Extract the [x, y] coordinate from the center of the cell holding the provided text.  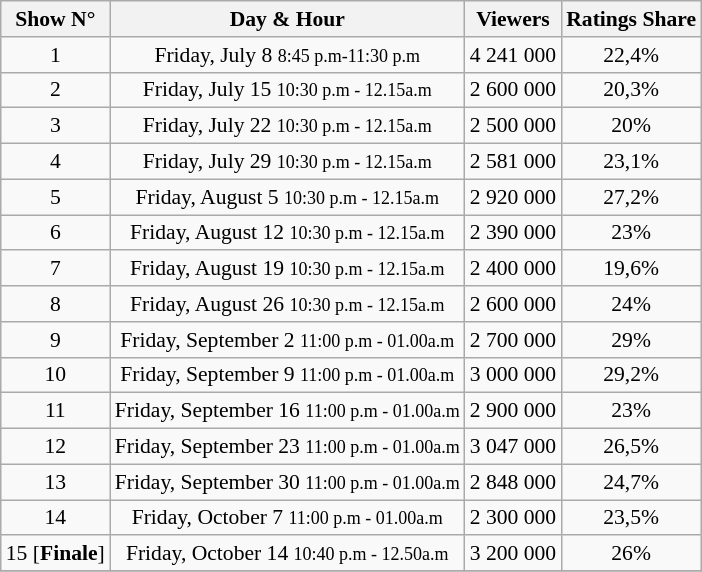
2 390 000 [513, 233]
2 500 000 [513, 126]
9 [56, 340]
2 300 000 [513, 518]
2 700 000 [513, 340]
14 [56, 518]
4 241 000 [513, 55]
2 848 000 [513, 482]
3 [56, 126]
Friday, September 9 11:00 p.m - 01.00a.m [288, 375]
Ratings Share [631, 19]
Friday, October 14 10:40 p.m - 12.50a.m [288, 554]
20,3% [631, 90]
26% [631, 554]
2 900 000 [513, 411]
27,2% [631, 197]
7 [56, 269]
3 000 000 [513, 375]
Friday, September 16 11:00 p.m - 01.00a.m [288, 411]
11 [56, 411]
24% [631, 304]
24,7% [631, 482]
Friday, October 7 11:00 p.m - 01.00a.m [288, 518]
Friday, August 19 10:30 p.m - 12.15a.m [288, 269]
15 [Finale] [56, 554]
Friday, July 15 10:30 p.m - 12.15a.m [288, 90]
3 047 000 [513, 447]
3 200 000 [513, 554]
10 [56, 375]
Friday, August 5 10:30 p.m - 12.15a.m [288, 197]
23,1% [631, 162]
2 400 000 [513, 269]
Viewers [513, 19]
Friday, August 26 10:30 p.m - 12.15a.m [288, 304]
22,4% [631, 55]
Show N° [56, 19]
26,5% [631, 447]
2 [56, 90]
4 [56, 162]
Friday, July 22 10:30 p.m - 12.15a.m [288, 126]
Friday, August 12 10:30 p.m - 12.15a.m [288, 233]
29% [631, 340]
29,2% [631, 375]
8 [56, 304]
Friday, September 23 11:00 p.m - 01.00a.m [288, 447]
Friday, September 30 11:00 p.m - 01.00a.m [288, 482]
1 [56, 55]
6 [56, 233]
Day & Hour [288, 19]
19,6% [631, 269]
Friday, September 2 11:00 p.m - 01.00a.m [288, 340]
23,5% [631, 518]
12 [56, 447]
Friday, July 29 10:30 p.m - 12.15a.m [288, 162]
2 581 000 [513, 162]
13 [56, 482]
Friday, July 8 8:45 p.m-11:30 p.m [288, 55]
2 920 000 [513, 197]
20% [631, 126]
5 [56, 197]
